Identify which cell holds the provided text, then report its [X, Y] central coordinate. 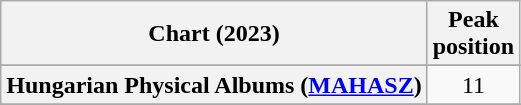
Peakposition [473, 34]
Chart (2023) [214, 34]
11 [473, 85]
Hungarian Physical Albums (MAHASZ) [214, 85]
